Pinpoint the cell where the given text exists, returning its [x, y] midpoint coordinate. 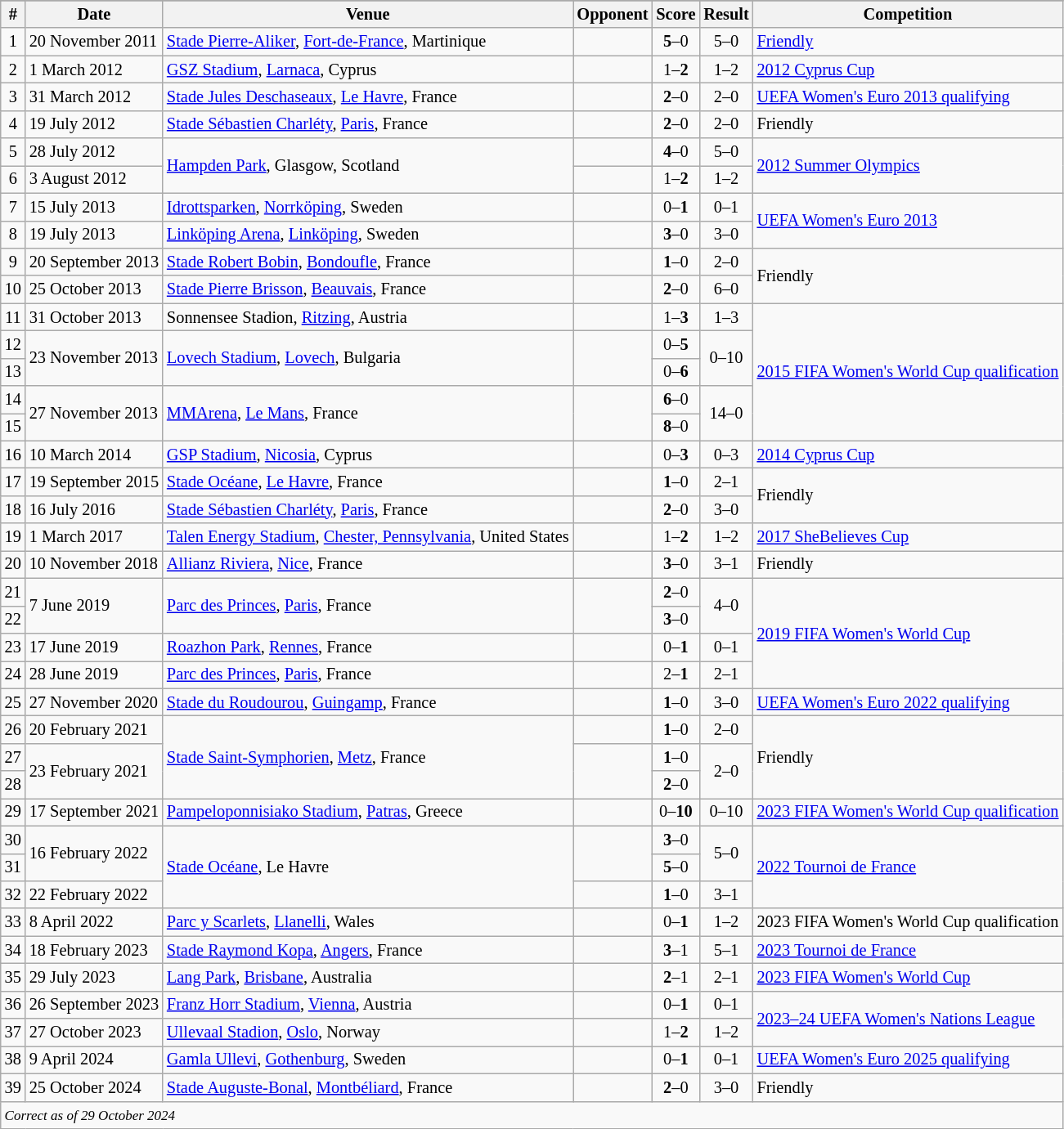
15 [13, 427]
Parc y Scarlets, Llanelli, Wales [368, 922]
39 [13, 1087]
18 [13, 509]
2 [13, 69]
Score [676, 14]
20 September 2013 [94, 262]
31 [13, 867]
20 November 2011 [94, 42]
Result [726, 14]
Ullevaal Stadion, Oslo, Norway [368, 1033]
UEFA Women's Euro 2025 qualifying [908, 1060]
2012 Cyprus Cup [908, 69]
Hampden Park, Glasgow, Scotland [368, 165]
Idrottsparken, Norrköping, Sweden [368, 207]
Allianz Riviera, Nice, France [368, 564]
19 September 2015 [94, 482]
10 [13, 289]
3 [13, 96]
Stade Jules Deschaseaux, Le Havre, France [368, 96]
3 August 2012 [94, 179]
7 [13, 207]
26 September 2023 [94, 1005]
22 February 2022 [94, 894]
23 November 2013 [94, 358]
Correct as of 29 October 2024 [532, 1115]
9 [13, 262]
24 [13, 674]
2014 Cyprus Cup [908, 455]
2023 Tournoi de France [908, 950]
17 [13, 482]
28 [13, 785]
33 [13, 922]
25 October 2024 [94, 1087]
1 March 2017 [94, 537]
36 [13, 1005]
34 [13, 950]
2017 SheBelieves Cup [908, 537]
19 July 2013 [94, 235]
Opponent [612, 14]
4 [13, 124]
21 [13, 592]
5 [13, 152]
20 February 2021 [94, 729]
16 July 2016 [94, 509]
16 [13, 455]
Pampeloponnisiako Stadium, Patras, Greece [368, 812]
Stade Robert Bobin, Bondoufle, France [368, 262]
Lovech Stadium, Lovech, Bulgaria [368, 358]
13 [13, 372]
6 [13, 179]
17 June 2019 [94, 647]
27 [13, 757]
0–6 [676, 372]
9 April 2024 [94, 1060]
10 November 2018 [94, 564]
23 [13, 647]
35 [13, 977]
11 [13, 317]
8 [13, 235]
7 June 2019 [94, 605]
Stade Saint-Symphorien, Metz, France [368, 757]
31 October 2013 [94, 317]
UEFA Women's Euro 2013 [908, 221]
2015 FIFA Women's World Cup qualification [908, 372]
Stade du Roudourou, Guingamp, France [368, 702]
Lang Park, Brisbane, Australia [368, 977]
2019 FIFA Women's World Cup [908, 633]
32 [13, 894]
18 February 2023 [94, 950]
15 July 2013 [94, 207]
16 February 2022 [94, 853]
8 April 2022 [94, 922]
19 July 2012 [94, 124]
17 September 2021 [94, 812]
Roazhon Park, Rennes, France [368, 647]
30 [13, 840]
UEFA Women's Euro 2013 qualifying [908, 96]
0–5 [676, 344]
14 [13, 400]
Stade Raymond Kopa, Angers, France [368, 950]
37 [13, 1033]
25 [13, 702]
19 [13, 537]
GSZ Stadium, Larnaca, Cyprus [368, 69]
10 March 2014 [94, 455]
2012 Summer Olympics [908, 165]
GSP Stadium, Nicosia, Cyprus [368, 455]
23 February 2021 [94, 770]
25 October 2013 [94, 289]
Gamla Ullevi, Gothenburg, Sweden [368, 1060]
2022 Tournoi de France [908, 867]
12 [13, 344]
1 [13, 42]
28 July 2012 [94, 152]
Stade Pierre-Aliker, Fort-de-France, Martinique [368, 42]
# [13, 14]
29 July 2023 [94, 977]
27 November 2020 [94, 702]
Date [94, 14]
27 October 2023 [94, 1033]
UEFA Women's Euro 2022 qualifying [908, 702]
29 [13, 812]
2023–24 UEFA Women's Nations League [908, 1019]
2023 FIFA Women's World Cup [908, 977]
Stade Océane, Le Havre, France [368, 482]
31 March 2012 [94, 96]
Talen Energy Stadium, Chester, Pennsylvania, United States [368, 537]
Stade Auguste-Bonal, Montbéliard, France [368, 1087]
Stade Océane, Le Havre [368, 867]
MMArena, Le Mans, France [368, 414]
26 [13, 729]
20 [13, 564]
14–0 [726, 414]
Venue [368, 14]
Competition [908, 14]
Linköping Arena, Linköping, Sweden [368, 235]
27 November 2013 [94, 414]
8–0 [676, 427]
38 [13, 1060]
1 March 2012 [94, 69]
5–1 [726, 950]
22 [13, 620]
Franz Horr Stadium, Vienna, Austria [368, 1005]
Stade Pierre Brisson, Beauvais, France [368, 289]
Sonnensee Stadion, Ritzing, Austria [368, 317]
28 June 2019 [94, 674]
